Pinpoint the cell where the given text exists, returning its (X, Y) midpoint coordinate. 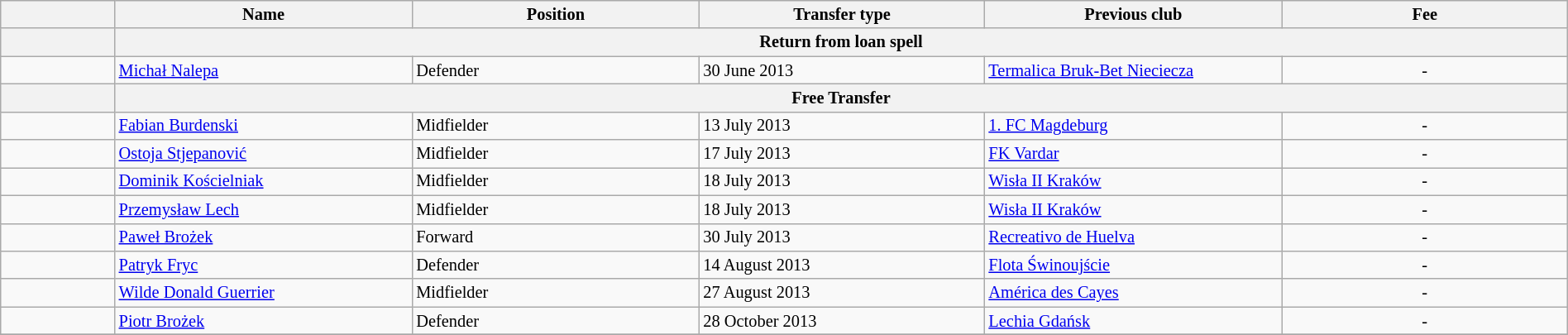
27 August 2013 (842, 293)
Return from loan spell (842, 42)
Michał Nalepa (264, 70)
1. FC Magdeburg (1134, 126)
17 July 2013 (842, 154)
Fee (1424, 14)
Previous club (1134, 14)
28 October 2013 (842, 321)
Fabian Burdenski (264, 126)
Ostoja Stjepanović (264, 154)
30 June 2013 (842, 70)
14 August 2013 (842, 265)
Recreativo de Huelva (1134, 237)
Lechia Gdańsk (1134, 321)
30 July 2013 (842, 237)
FK Vardar (1134, 154)
13 July 2013 (842, 126)
América des Cayes (1134, 293)
Dominik Kościelniak (264, 181)
Flota Świnoujście (1134, 265)
Free Transfer (842, 98)
Przemysław Lech (264, 209)
Piotr Brożek (264, 321)
Name (264, 14)
Transfer type (842, 14)
Position (556, 14)
Termalica Bruk-Bet Nieciecza (1134, 70)
Forward (556, 237)
Patryk Fryc (264, 265)
Paweł Brożek (264, 237)
Wilde Donald Guerrier (264, 293)
